Determine the (X, Y) coordinate at the center of the cell enclosing the given text.  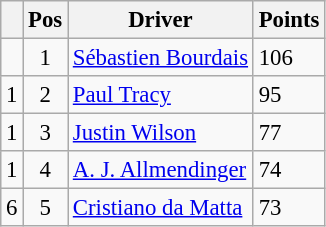
Cristiano da Matta (161, 208)
77 (288, 133)
95 (288, 95)
2 (46, 95)
Paul Tracy (161, 95)
Pos (46, 20)
3 (46, 133)
Justin Wilson (161, 133)
A. J. Allmendinger (161, 170)
6 (12, 208)
74 (288, 170)
Driver (161, 20)
5 (46, 208)
Sébastien Bourdais (161, 58)
4 (46, 170)
73 (288, 208)
Points (288, 20)
106 (288, 58)
